Detect which cell encompasses the target text, then output its [X, Y] center coordinate. 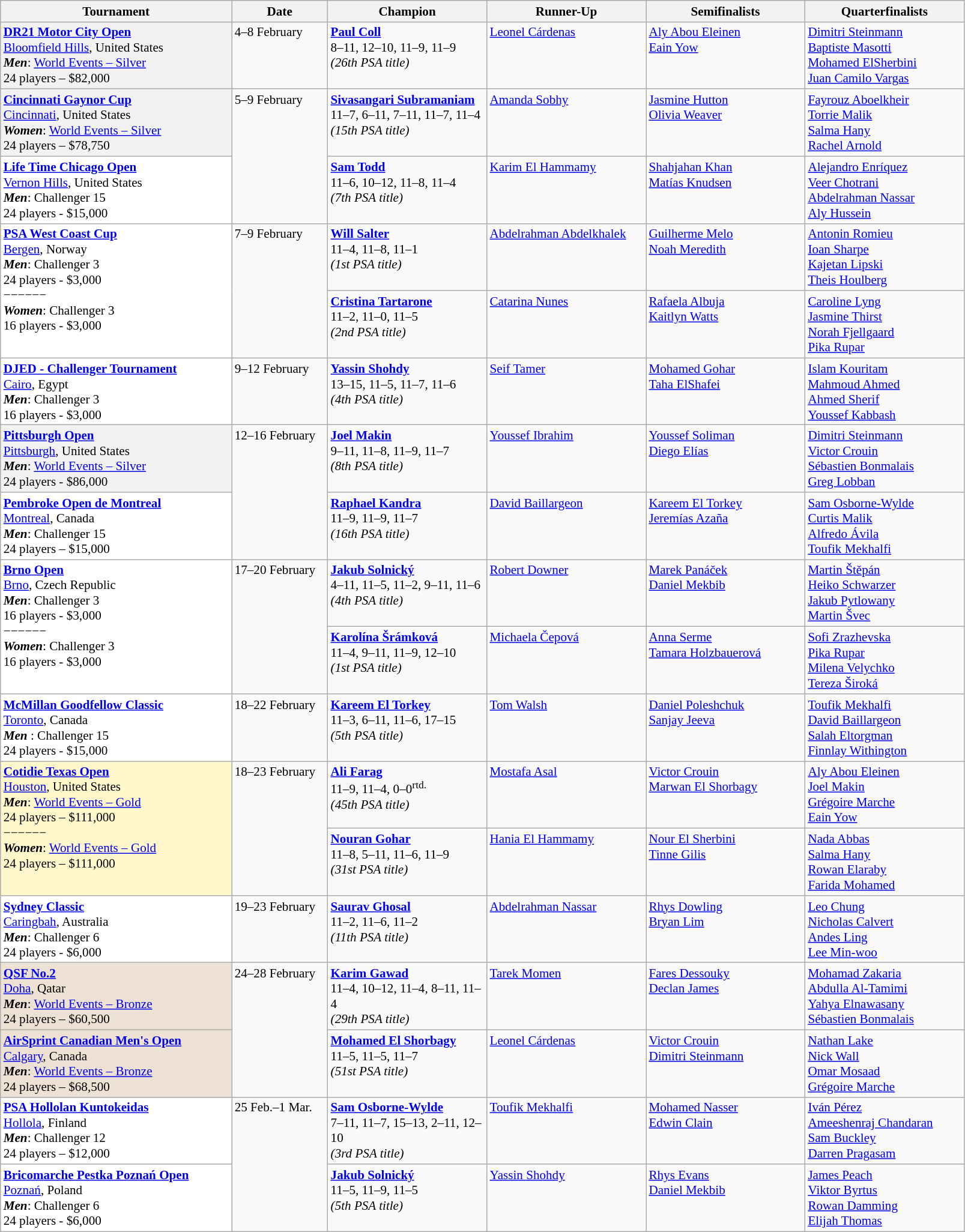
Michaela Čepová [567, 660]
Jasmine Hutton Olivia Weaver [725, 122]
19–23 February [280, 929]
Seif Tamer [567, 391]
David Baillargeon [567, 526]
Abdelrahman Nassar [567, 929]
Raphael Kandra11–9, 11–9, 11–7(16th PSA title) [407, 526]
5–9 February [280, 156]
Caroline Lyng Jasmine Thirst Norah Fjellgaard Pika Rupar [884, 324]
Pittsburgh Open Pittsburgh, United StatesMen: World Events – Silver24 players - $86,000 [116, 459]
Pembroke Open de Montreal Montreal, CanadaMen: Challenger 1524 players – $15,000 [116, 526]
Fayrouz Aboelkheir Torrie Malik Salma Hany Rachel Arnold [884, 122]
Yassin Shohdy [567, 1198]
Champion [407, 11]
24–28 February [280, 1030]
Amanda Sobhy [567, 122]
7–9 February [280, 291]
Mohamad Zakaria Abdulla Al-Tamimi Yahya Elnawasany Sébastien Bonmalais [884, 996]
Cotidie Texas Open Houston, United StatesMen: World Events – Gold24 players – $111,000−−−−−−Women: World Events – Gold24 players – $111,000 [116, 829]
Daniel Poleshchuk Sanjay Jeeva [725, 728]
Mostafa Asal [567, 795]
Sydney Classic Caringbah, AustraliaMen: Challenger 624 players - $6,000 [116, 929]
Abdelrahman Abdelkhalek [567, 257]
James Peach Viktor Byrtus Rowan Damming Elijah Thomas [884, 1198]
Tom Walsh [567, 728]
Aly Abou Eleinen Joel Makin Grégoire Marche Eain Yow [884, 795]
Kareem El Torkey11–3, 6–11, 11–6, 17–15(5th PSA title) [407, 728]
QSF No.2 Doha, QatarMen: World Events – Bronze24 players – $60,500 [116, 996]
Karim Gawad11–4, 10–12, 11–4, 8–11, 11–4(29th PSA title) [407, 996]
Dimitri Steinmann Baptiste Masotti Mohamed ElSherbini Juan Camilo Vargas [884, 55]
Jakub Solnický4–11, 11–5, 11–2, 9–11, 11–6(4th PSA title) [407, 593]
Rhys Evans Daniel Mekbib [725, 1198]
Victor Crouin Marwan El Shorbagy [725, 795]
DJED - Challenger Tournament Cairo, EgyptMen: Challenger 316 players - $3,000 [116, 391]
Kareem El Torkey Jeremías Azaña [725, 526]
18–22 February [280, 728]
Robert Downer [567, 593]
Marek Panáček Daniel Mekbib [725, 593]
Paul Coll8–11, 12–10, 11–9, 11–9(26th PSA title) [407, 55]
DR21 Motor City Open Bloomfield Hills, United StatesMen: World Events – Silver24 players – $82,000 [116, 55]
Karolína Šrámková11–4, 9–11, 11–9, 12–10(1st PSA title) [407, 660]
Guilherme Melo Noah Meredith [725, 257]
Mohamed El Shorbagy11–5, 11–5, 11–7(51st PSA title) [407, 1063]
Nathan Lake Nick Wall Omar Mosaad Grégoire Marche [884, 1063]
Martin Štěpán Heiko Schwarzer Jakub Pytlowany Martin Švec [884, 593]
Sam Osborne-Wylde7–11, 11–7, 15–13, 2–11, 12–10(3rd PSA title) [407, 1131]
Rhys Dowling Bryan Lim [725, 929]
Date [280, 11]
Hania El Hammamy [567, 862]
Sam Osborne-Wylde Curtis Malik Alfredo Ávila Toufik Mekhalfi [884, 526]
AirSprint Canadian Men's Open Calgary, CanadaMen: World Events – Bronze24 players – $68,500 [116, 1063]
Aly Abou Eleinen Eain Yow [725, 55]
Will Salter11–4, 11–8, 11–1(1st PSA title) [407, 257]
PSA West Coast Cup Bergen, NorwayMen: Challenger 324 players - $3,000−−−−−−Women: Challenger 316 players - $3,000 [116, 291]
17–20 February [280, 627]
Semifinalists [725, 11]
Toufik Mekhalfi David Baillargeon Salah Eltorgman Finnlay Withington [884, 728]
4–8 February [280, 55]
Nour El Sherbini Tinne Gilis [725, 862]
Iván Pérez Ameeshenraj Chandaran Sam Buckley Darren Pragasam [884, 1131]
Sivasangari Subramaniam11–7, 6–11, 7–11, 11–7, 11–4(15th PSA title) [407, 122]
PSA Hollolan Kuntokeidas Hollola, FinlandMen: Challenger 1224 players – $12,000 [116, 1131]
Cincinnati Gaynor Cup Cincinnati, United StatesWomen: World Events – Silver24 players – $78,750 [116, 122]
Joel Makin9–11, 11–8, 11–9, 11–7(8th PSA title) [407, 459]
Anna Serme Tamara Holzbauerová [725, 660]
Alejandro Enríquez Veer Chotrani Abdelrahman Nassar Aly Hussein [884, 190]
Saurav Ghosal11–2, 11–6, 11–2(11th PSA title) [407, 929]
Ali Farag11–9, 11–4, 0–0rtd.(45th PSA title) [407, 795]
Brno Open Brno, Czech RepublicMen: Challenger 316 players - $3,000−−−−−−Women: Challenger 316 players - $3,000 [116, 627]
Dimitri Steinmann Victor Crouin Sébastien Bonmalais Greg Lobban [884, 459]
Bricomarche Pestka Poznań Open Poznań, PolandMen: Challenger 624 players - $6,000 [116, 1198]
Toufik Mekhalfi [567, 1131]
Jakub Solnický11–5, 11–9, 11–5(5th PSA title) [407, 1198]
Nada Abbas Salma Hany Rowan Elaraby Farida Mohamed [884, 862]
Karim El Hammamy [567, 190]
9–12 February [280, 391]
Catarina Nunes [567, 324]
25 Feb.–1 Mar. [280, 1164]
Tournament [116, 11]
Yassin Shohdy13–15, 11–5, 11–7, 11–6(4th PSA title) [407, 391]
Shahjahan Khan Matías Knudsen [725, 190]
Cristina Tartarone11–2, 11–0, 11–5(2nd PSA title) [407, 324]
18–23 February [280, 829]
Life Time Chicago Open Vernon Hills, United StatesMen: Challenger 1524 players - $15,000 [116, 190]
Sofi Zrazhevska Pika Rupar Milena Velychko Tereza Široká [884, 660]
Antonin Romieu Ioan Sharpe Kajetan Lipski Theis Houlberg [884, 257]
Youssef Soliman Diego Elías [725, 459]
Islam Kouritam Mahmoud Ahmed Ahmed Sherif Youssef Kabbash [884, 391]
Nouran Gohar11–8, 5–11, 11–6, 11–9(31st PSA title) [407, 862]
Sam Todd11–6, 10–12, 11–8, 11–4(7th PSA title) [407, 190]
Tarek Momen [567, 996]
Runner-Up [567, 11]
Victor Crouin Dimitri Steinmann [725, 1063]
Leo Chung Nicholas Calvert Andes Ling Lee Min-woo [884, 929]
Mohamed Gohar Taha ElShafei [725, 391]
Quarterfinalists [884, 11]
12–16 February [280, 492]
Rafaela Albuja Kaitlyn Watts [725, 324]
Fares Dessouky Declan James [725, 996]
Mohamed Nasser Edwin Clain [725, 1131]
McMillan Goodfellow Classic Toronto, Canada Men : Challenger 1524 players - $15,000 [116, 728]
Youssef Ibrahim [567, 459]
